Detect which cell encompasses the target text, then output its [x, y] center coordinate. 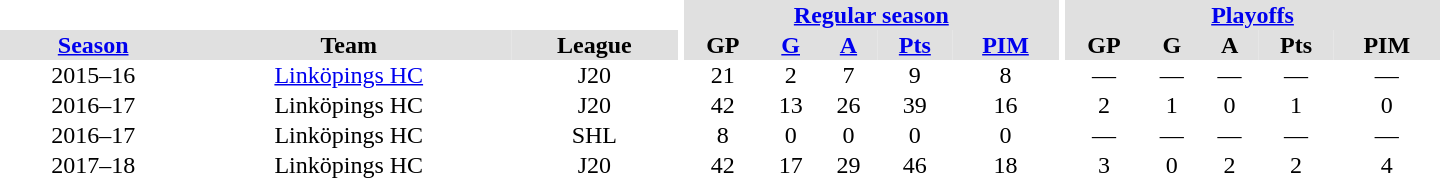
46 [914, 165]
39 [914, 105]
13 [791, 105]
26 [849, 105]
Team [348, 45]
Playoffs [1252, 15]
17 [791, 165]
SHL [594, 135]
2015–16 [93, 75]
18 [1005, 165]
3 [1104, 165]
21 [723, 75]
7 [849, 75]
League [594, 45]
4 [1386, 165]
Season [93, 45]
Regular season [872, 15]
29 [849, 165]
2017–18 [93, 165]
9 [914, 75]
16 [1005, 105]
